Pinpoint the cell where the given text exists, returning its (X, Y) midpoint coordinate. 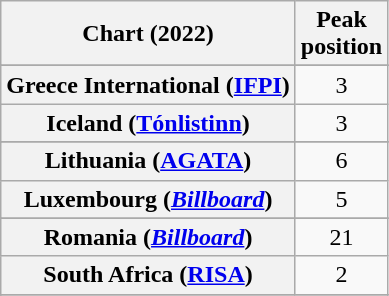
South Africa (RISA) (148, 275)
Romania (Billboard) (148, 237)
Chart (2022) (148, 34)
21 (341, 237)
Lithuania (AGATA) (148, 161)
Luxembourg (Billboard) (148, 199)
Peakposition (341, 34)
Greece International (IFPI) (148, 85)
Iceland (Tónlistinn) (148, 123)
5 (341, 199)
6 (341, 161)
2 (341, 275)
